Search for the cell housing the specified text and yield its (X, Y) center coordinate. 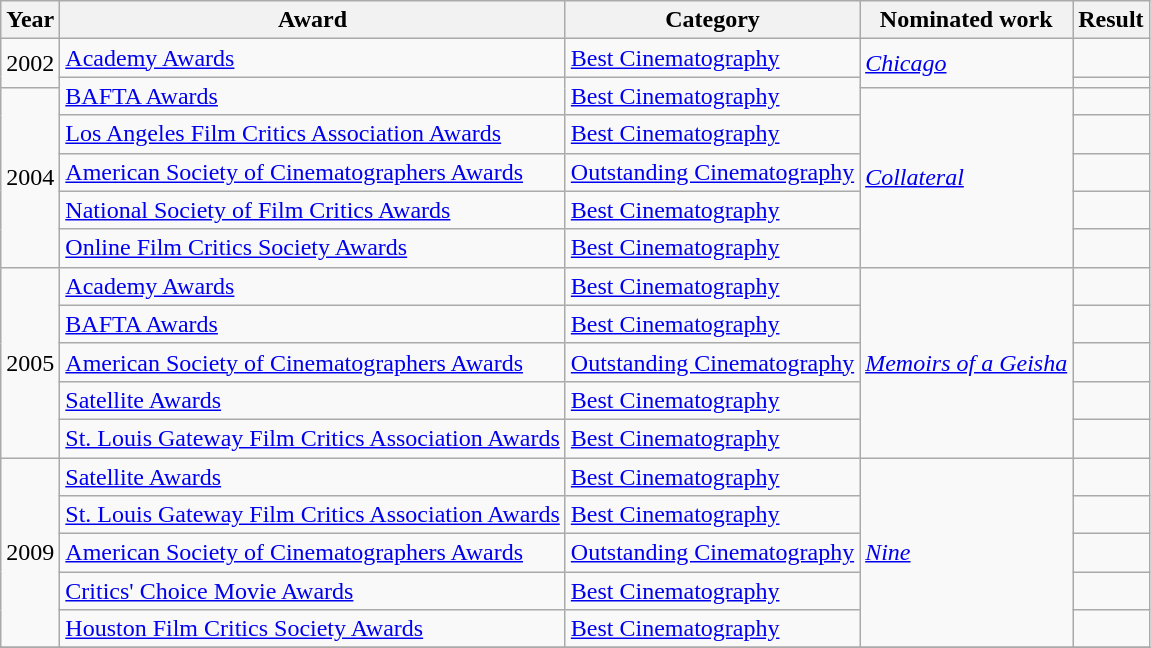
Online Film Critics Society Awards (313, 248)
2005 (30, 362)
Critics' Choice Movie Awards (313, 591)
2002 (30, 64)
Nine (966, 553)
Chicago (966, 64)
Nominated work (966, 20)
Category (712, 20)
2009 (30, 553)
2004 (30, 178)
Award (313, 20)
Los Angeles Film Critics Association Awards (313, 134)
National Society of Film Critics Awards (313, 210)
Year (30, 20)
Memoirs of a Geisha (966, 362)
Collateral (966, 178)
Houston Film Critics Society Awards (313, 629)
Result (1111, 20)
